Identify which cell holds the provided text, then report its (x, y) central coordinate. 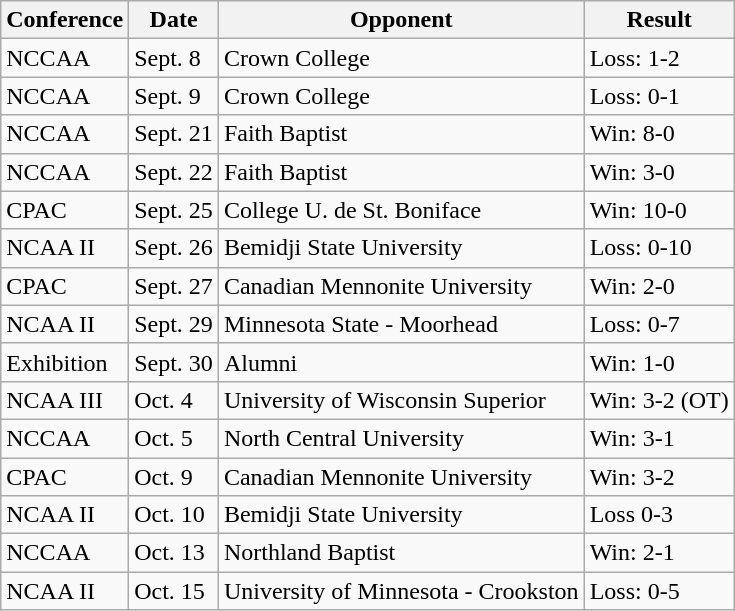
Oct. 10 (174, 515)
Loss: 0-5 (659, 591)
Sept. 8 (174, 58)
Win: 3-1 (659, 438)
Oct. 9 (174, 477)
Sept. 21 (174, 134)
Alumni (401, 362)
Sept. 30 (174, 362)
Win: 2-1 (659, 553)
Loss: 0-7 (659, 324)
Win: 2-0 (659, 286)
Win: 3-2 (659, 477)
NCAA III (65, 400)
Sept. 9 (174, 96)
University of Minnesota - Crookston (401, 591)
Loss: 1-2 (659, 58)
Oct. 13 (174, 553)
Date (174, 20)
Sept. 29 (174, 324)
Win: 1-0 (659, 362)
Oct. 15 (174, 591)
Northland Baptist (401, 553)
Opponent (401, 20)
Win: 8-0 (659, 134)
Oct. 4 (174, 400)
University of Wisconsin Superior (401, 400)
Win: 3-2 (OT) (659, 400)
Result (659, 20)
Loss: 0-1 (659, 96)
Conference (65, 20)
Minnesota State - Moorhead (401, 324)
College U. de St. Boniface (401, 210)
Oct. 5 (174, 438)
Sept. 22 (174, 172)
Loss: 0-10 (659, 248)
Loss 0-3 (659, 515)
Sept. 27 (174, 286)
Sept. 25 (174, 210)
North Central University (401, 438)
Sept. 26 (174, 248)
Win: 10-0 (659, 210)
Win: 3-0 (659, 172)
Exhibition (65, 362)
